Return (X, Y) of the center of cell containing provided text 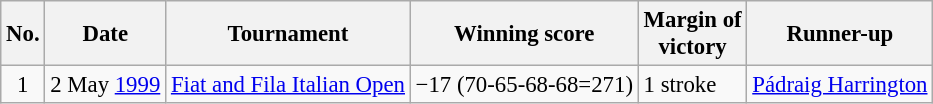
Pádraig Harrington (840, 85)
2 May 1999 (106, 85)
−17 (70-65-68-68=271) (524, 85)
1 (23, 85)
Fiat and Fila Italian Open (288, 85)
1 stroke (692, 85)
Margin ofvictory (692, 34)
Winning score (524, 34)
Tournament (288, 34)
Runner-up (840, 34)
No. (23, 34)
Date (106, 34)
